Determine the (x, y) coordinate at the center of the cell enclosing the given text.  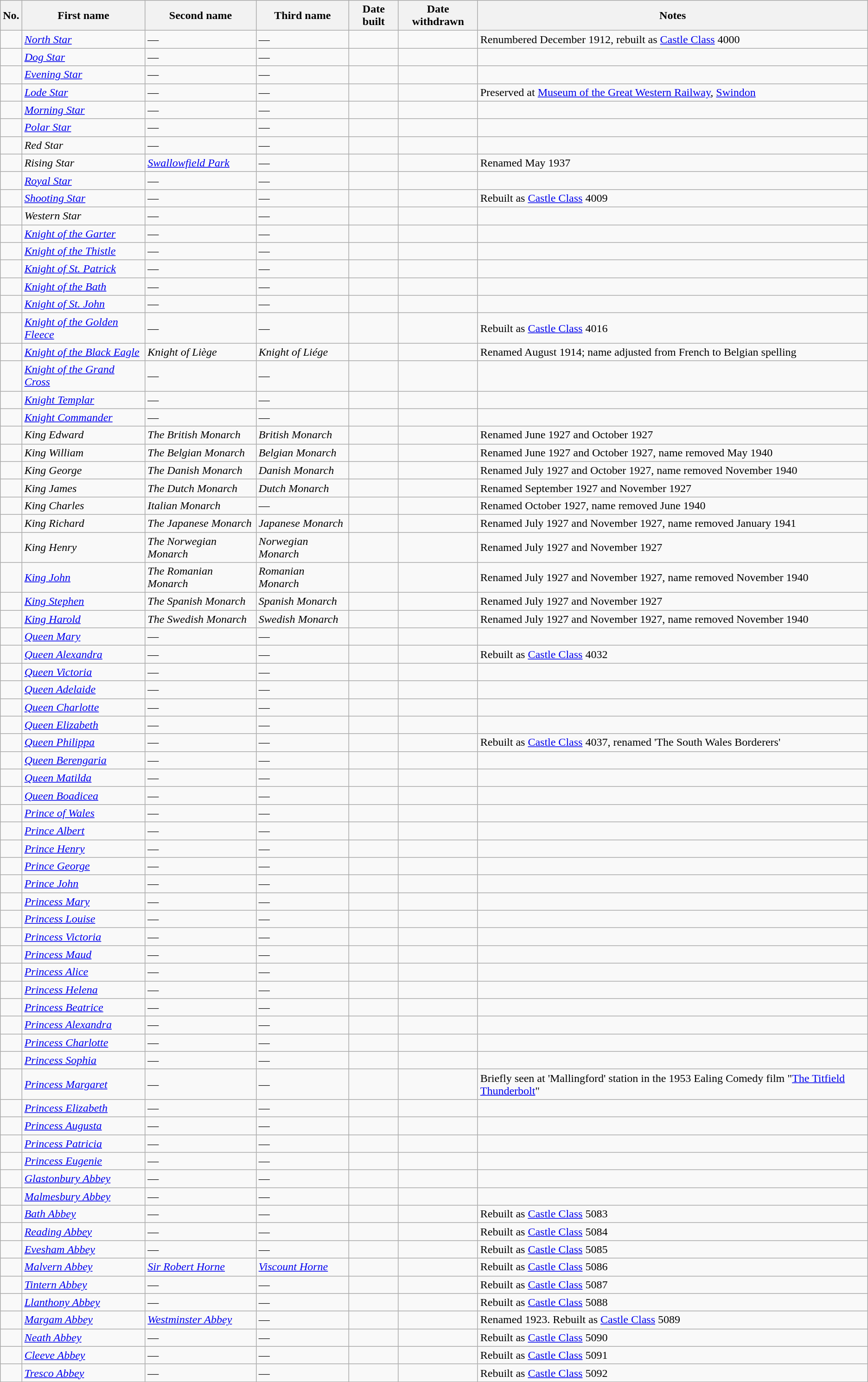
Rebuilt as Castle Class 5092 (672, 1373)
Princess Victoria (83, 937)
Princess Charlotte (83, 1043)
Queen Boadicea (83, 795)
Princess Louise (83, 919)
Renamed June 1927 and October 1927 (672, 435)
North Star (83, 39)
Knight of Liège (200, 352)
Rebuilt as Castle Class 5090 (672, 1337)
Queen Alexandra (83, 654)
Belgian Monarch (302, 453)
Rebuilt as Castle Class 4037, renamed 'The South Wales Borderers' (672, 742)
Knight of the Black Eagle (83, 352)
Swedish Monarch (302, 619)
Princess Augusta (83, 1126)
Knight of the Grand Cross (83, 376)
Rebuilt as Castle Class 4016 (672, 328)
Second name (200, 16)
Spanish Monarch (302, 601)
Knight Templar (83, 400)
The Belgian Monarch (200, 453)
Romanian Monarch (302, 578)
Renamed June 1927 and October 1927, name removed May 1940 (672, 453)
Prince George (83, 866)
Knight of the Golden Fleece (83, 328)
Dog Star (83, 57)
King Charles (83, 505)
British Monarch (302, 435)
Italian Monarch (200, 505)
Rebuilt as Castle Class 5085 (672, 1249)
Royal Star (83, 180)
Preserved at Museum of the Great Western Railway, Swindon (672, 92)
Third name (302, 16)
Princess Patricia (83, 1143)
Tresco Abbey (83, 1373)
Date built (374, 16)
No. (11, 16)
Rising Star (83, 163)
Knight of Liége (302, 352)
Swallowfield Park (200, 163)
Queen Adelaide (83, 690)
Princess Mary (83, 902)
Queen Charlotte (83, 707)
Tintern Abbey (83, 1285)
Malvern Abbey (83, 1267)
Rebuilt as Castle Class 4009 (672, 198)
King George (83, 470)
King John (83, 578)
King Richard (83, 523)
Queen Mary (83, 637)
Red Star (83, 145)
Western Star (83, 216)
Reading Abbey (83, 1232)
Japanese Monarch (302, 523)
Polar Star (83, 128)
Prince of Wales (83, 813)
Princess Eugenie (83, 1161)
Knight of St. John (83, 304)
Danish Monarch (302, 470)
Princess Sophia (83, 1060)
Llanthony Abbey (83, 1302)
Rebuilt as Castle Class 5088 (672, 1302)
Rebuilt as Castle Class 5084 (672, 1232)
Westminster Abbey (200, 1320)
Queen Berengaria (83, 760)
Briefly seen at 'Mallingford' station in the 1953 Ealing Comedy film "The Titfield Thunderbolt" (672, 1084)
Renamed July 1927 and November 1927, name removed January 1941 (672, 523)
The Spanish Monarch (200, 601)
Princess Alice (83, 972)
Bath Abbey (83, 1214)
Renamed October 1927, name removed June 1940 (672, 505)
Glastonbury Abbey (83, 1179)
The British Monarch (200, 435)
Renamed 1923. Rebuilt as Castle Class 5089 (672, 1320)
First name (83, 16)
The Japanese Monarch (200, 523)
Rebuilt as Castle Class 5087 (672, 1285)
Princess Beatrice (83, 1007)
Dutch Monarch (302, 488)
Renamed September 1927 and November 1927 (672, 488)
Date withdrawn (438, 16)
Renamed August 1914; name adjusted from French to Belgian spelling (672, 352)
The Norwegian Monarch (200, 547)
Notes (672, 16)
Prince Albert (83, 831)
Neath Abbey (83, 1337)
Rebuilt as Castle Class 5086 (672, 1267)
King James (83, 488)
Malmesbury Abbey (83, 1196)
Norwegian Monarch (302, 547)
Queen Victoria (83, 672)
Prince John (83, 884)
The Romanian Monarch (200, 578)
Princess Margaret (83, 1084)
The Danish Monarch (200, 470)
Queen Elizabeth (83, 725)
Princess Helena (83, 990)
Princess Alexandra (83, 1025)
King Henry (83, 547)
Knight Commander (83, 417)
Shooting Star (83, 198)
Evening Star (83, 75)
Lode Star (83, 92)
King William (83, 453)
Princess Maud (83, 954)
King Stephen (83, 601)
Morning Star (83, 110)
Knight of the Garter (83, 233)
Renumbered December 1912, rebuilt as Castle Class 4000 (672, 39)
Cleeve Abbey (83, 1355)
King Harold (83, 619)
Renamed July 1927 and October 1927, name removed November 1940 (672, 470)
Knight of St. Patrick (83, 269)
Rebuilt as Castle Class 5091 (672, 1355)
Knight of the Thistle (83, 251)
The Dutch Monarch (200, 488)
King Edward (83, 435)
Rebuilt as Castle Class 4032 (672, 654)
Viscount Horne (302, 1267)
The Swedish Monarch (200, 619)
Queen Matilda (83, 778)
Prince Henry (83, 848)
Rebuilt as Castle Class 5083 (672, 1214)
Queen Philippa (83, 742)
Knight of the Bath (83, 287)
Renamed May 1937 (672, 163)
Sir Robert Horne (200, 1267)
Margam Abbey (83, 1320)
Evesham Abbey (83, 1249)
Princess Elizabeth (83, 1108)
